Capture the cell that displays the provided text and extract its [x, y] central coordinate. 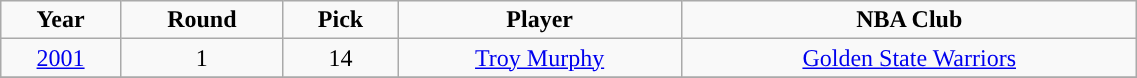
Round [202, 20]
2001 [61, 58]
Troy Murphy [540, 58]
Golden State Warriors [910, 58]
Year [61, 20]
14 [340, 58]
NBA Club [910, 20]
Pick [340, 20]
Player [540, 20]
1 [202, 58]
